Extract the [X, Y] coordinate from the center of the cell holding the provided text.  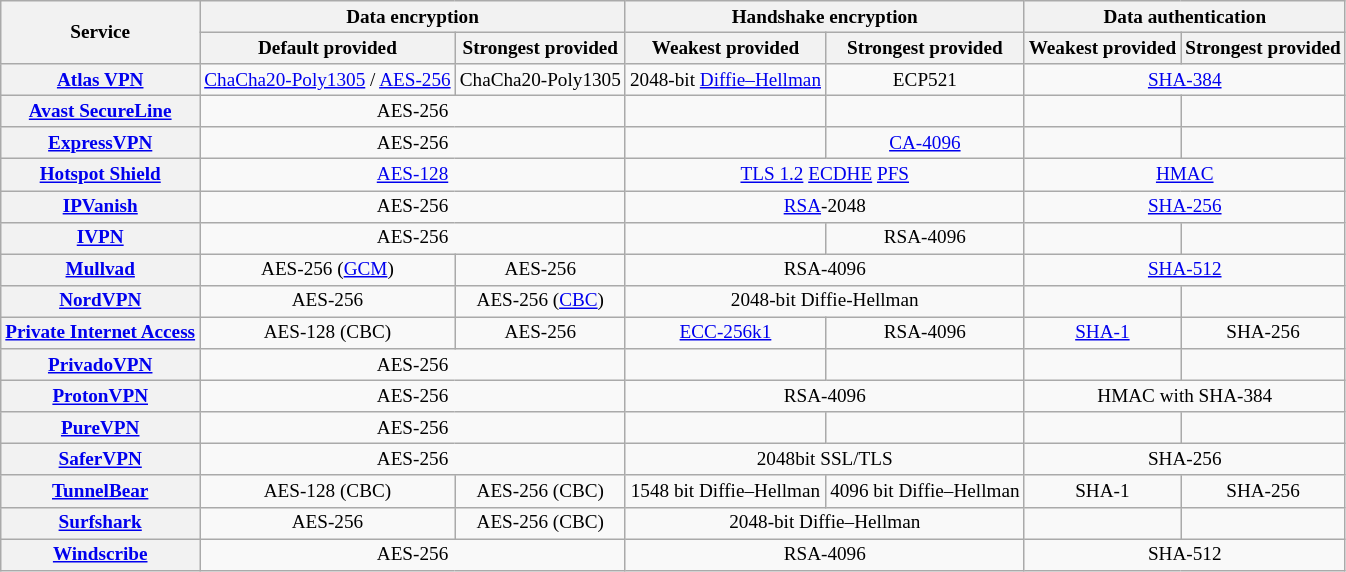
ExpressVPN [100, 143]
NordVPN [100, 301]
2048-bit Diffie-Hellman [824, 301]
Avast SecureLine [100, 111]
Windscribe [100, 554]
IPVanish [100, 206]
Handshake encryption [824, 17]
Data encryption [413, 17]
ChaCha20-Poly1305 [540, 80]
HMAC with SHA-384 [1184, 396]
Data authentication [1184, 17]
TLS 1.2 ECDHE PFS [824, 175]
CA-4096 [926, 143]
4096 bit Diffie–Hellman [926, 491]
Mullvad [100, 270]
TunnelBear [100, 491]
ProtonVPN [100, 396]
RSA-2048 [824, 206]
AES-256 (GCM) [328, 270]
ChaCha20-Poly1305 / AES-256 [328, 80]
ECC-256k1 [725, 333]
PureVPN [100, 428]
Service [100, 32]
SHA-384 [1184, 80]
ECP521 [926, 80]
PrivadoVPN [100, 365]
SaferVPN [100, 460]
IVPN [100, 238]
Atlas VPN [100, 80]
Private Internet Access [100, 333]
Default provided [328, 48]
Surfshark [100, 523]
2048bit SSL/TLS [824, 460]
HMAC [1184, 175]
AES-128 [413, 175]
1548 bit Diffie–Hellman [725, 491]
Hotspot Shield [100, 175]
